From the cell containing the given text, extract its center point as [X, Y] coordinate. 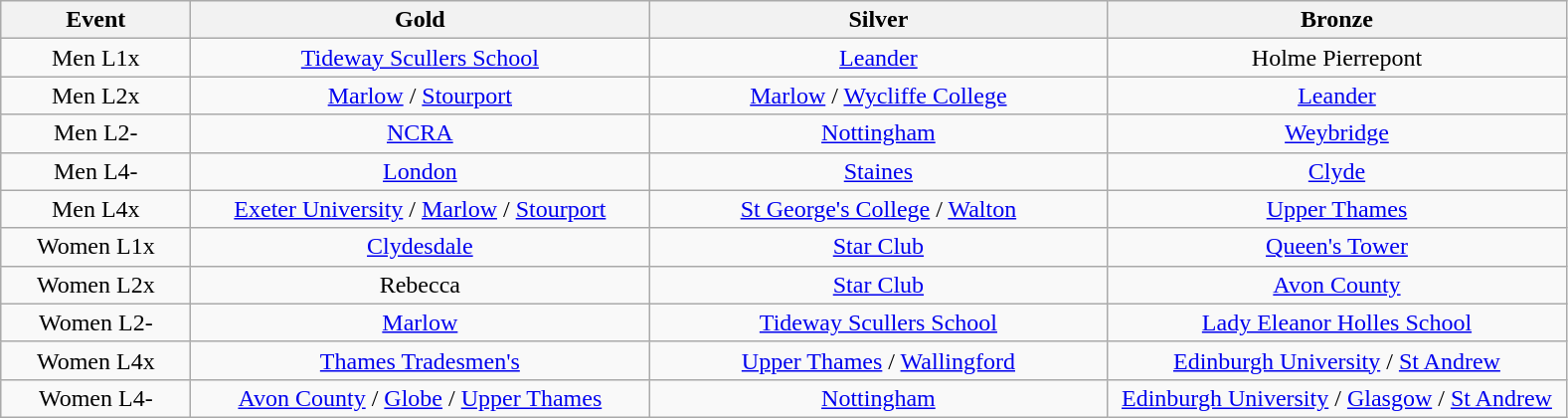
Clyde [1336, 171]
Men L4- [95, 171]
Queen's Tower [1336, 247]
Edinburgh University / Glasgow / St Andrew [1336, 398]
Gold [420, 20]
Marlow / Stourport [420, 96]
Marlow / Wycliffe College [879, 96]
Men L4x [95, 209]
Lady Eleanor Holles School [1336, 322]
Women L1x [95, 247]
Upper Thames / Wallingford [879, 360]
Weybridge [1336, 133]
London [420, 171]
NCRA [420, 133]
Upper Thames [1336, 209]
Rebecca [420, 285]
Exeter University / Marlow / Stourport [420, 209]
St George's College / Walton [879, 209]
Silver [879, 20]
Staines [879, 171]
Edinburgh University / St Andrew [1336, 360]
Women L2- [95, 322]
Men L2x [95, 96]
Avon County / Globe / Upper Thames [420, 398]
Avon County [1336, 285]
Holme Pierrepont [1336, 58]
Marlow [420, 322]
Men L1x [95, 58]
Women L4x [95, 360]
Thames Tradesmen's [420, 360]
Event [95, 20]
Men L2- [95, 133]
Bronze [1336, 20]
Clydesdale [420, 247]
Women L2x [95, 285]
Women L4- [95, 398]
